Provide the [X, Y] coordinate of the cell's center where the given text is located.  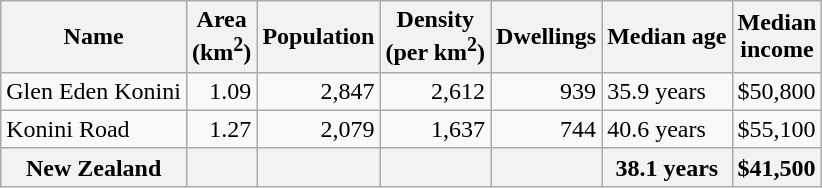
2,079 [318, 129]
2,847 [318, 91]
Name [94, 37]
35.9 years [667, 91]
Dwellings [546, 37]
Konini Road [94, 129]
$55,100 [777, 129]
38.1 years [667, 167]
939 [546, 91]
744 [546, 129]
Density(per km2) [436, 37]
1,637 [436, 129]
Population [318, 37]
40.6 years [667, 129]
1.09 [221, 91]
Medianincome [777, 37]
Glen Eden Konini [94, 91]
2,612 [436, 91]
1.27 [221, 129]
$50,800 [777, 91]
Area(km2) [221, 37]
Median age [667, 37]
New Zealand [94, 167]
$41,500 [777, 167]
